From the cell containing the given text, extract its center point as [x, y] coordinate. 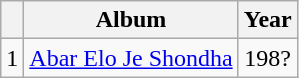
Abar Elo Je Shondha [131, 58]
Year [268, 20]
Album [131, 20]
1 [12, 58]
198? [268, 58]
